Scan for the cell matching the given text and deliver its [X, Y] coordinate at center. 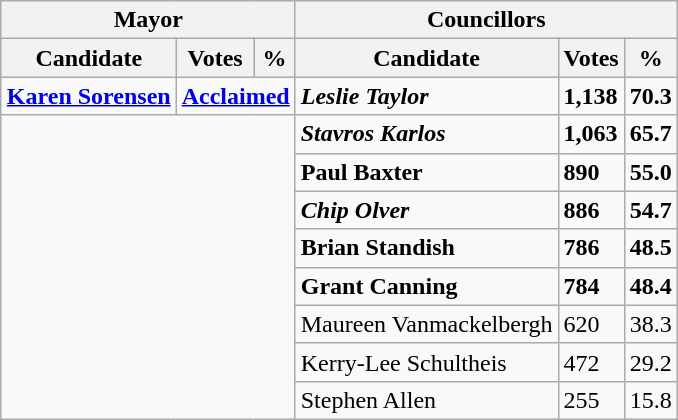
65.7 [650, 134]
784 [591, 286]
786 [591, 248]
Acclaimed [236, 96]
Karen Sorensen [88, 96]
Grant Canning [426, 286]
472 [591, 362]
15.8 [650, 400]
Mayor [148, 20]
Paul Baxter [426, 172]
Chip Olver [426, 210]
255 [591, 400]
890 [591, 172]
1,063 [591, 134]
Councillors [486, 20]
29.2 [650, 362]
Maureen Vanmackelbergh [426, 324]
38.3 [650, 324]
54.7 [650, 210]
Stephen Allen [426, 400]
Stavros Karlos [426, 134]
1,138 [591, 96]
70.3 [650, 96]
620 [591, 324]
48.4 [650, 286]
Leslie Taylor [426, 96]
Brian Standish [426, 248]
48.5 [650, 248]
Kerry-Lee Schultheis [426, 362]
55.0 [650, 172]
886 [591, 210]
